From the cell containing the given text, extract its center point as (x, y) coordinate. 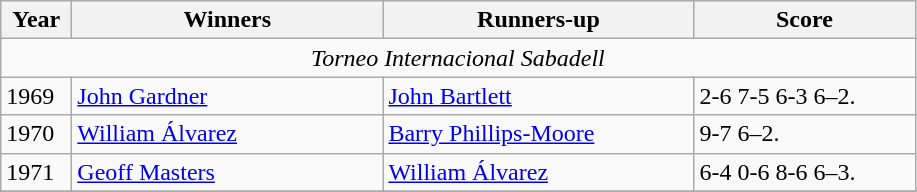
1971 (36, 172)
John Bartlett (538, 96)
6-4 0-6 8-6 6–3. (804, 172)
Runners-up (538, 20)
Torneo Internacional Sabadell (458, 58)
2-6 7-5 6-3 6–2. (804, 96)
Year (36, 20)
Score (804, 20)
John Gardner (228, 96)
1970 (36, 134)
1969 (36, 96)
Geoff Masters (228, 172)
Winners (228, 20)
Barry Phillips-Moore (538, 134)
9-7 6–2. (804, 134)
